Provide the (X, Y) coordinate of the cell's center where the given text is located.  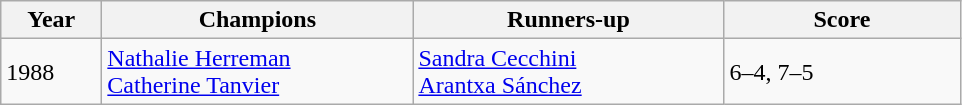
1988 (52, 72)
Runners-up (568, 20)
Nathalie Herreman Catherine Tanvier (258, 72)
Score (842, 20)
6–4, 7–5 (842, 72)
Sandra Cecchini Arantxa Sánchez (568, 72)
Champions (258, 20)
Year (52, 20)
